For the text-containing cell, return its midpoint in (X, Y) coordinate format. 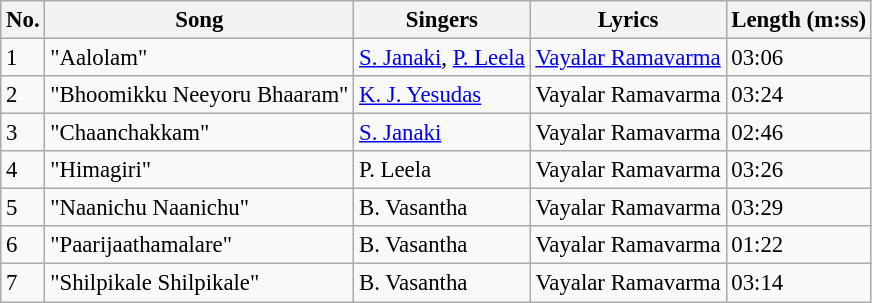
"Himagiri" (200, 170)
03:06 (798, 58)
P. Leela (442, 170)
Song (200, 20)
S. Janaki, P. Leela (442, 58)
03:14 (798, 283)
02:46 (798, 133)
"Chaanchakkam" (200, 133)
Length (m:ss) (798, 20)
7 (23, 283)
1 (23, 58)
6 (23, 245)
5 (23, 208)
Lyrics (628, 20)
03:24 (798, 95)
"Naanichu Naanichu" (200, 208)
No. (23, 20)
"Bhoomikku Neeyoru Bhaaram" (200, 95)
4 (23, 170)
03:29 (798, 208)
"Paarijaathamalare" (200, 245)
2 (23, 95)
Singers (442, 20)
3 (23, 133)
01:22 (798, 245)
K. J. Yesudas (442, 95)
S. Janaki (442, 133)
"Shilpikale Shilpikale" (200, 283)
"Aalolam" (200, 58)
03:26 (798, 170)
